Find where the given text appears and provide that cell's center as (X, Y) coordinate. 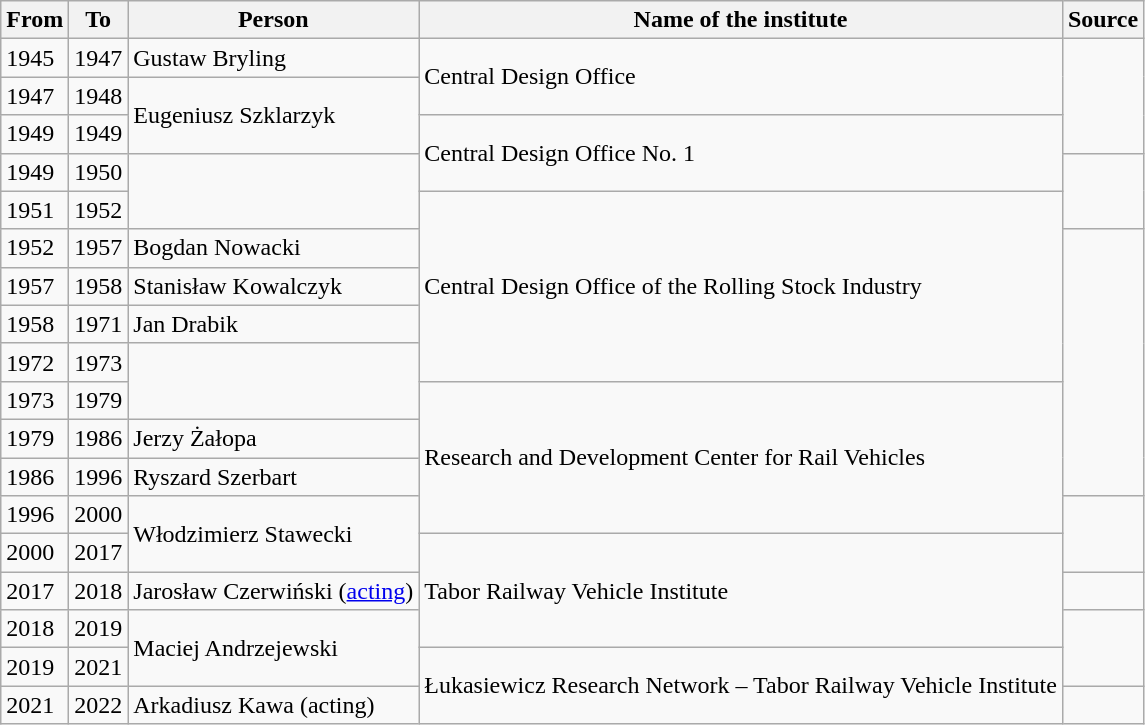
1951 (35, 210)
Jarosław Czerwiński (acting) (274, 591)
1948 (98, 96)
Maciej Andrzejewski (274, 648)
Person (274, 20)
1971 (98, 324)
Włodzimierz Stawecki (274, 534)
Eugeniusz Szklarzyk (274, 115)
Jerzy Żałopa (274, 438)
Central Design Office of the Rolling Stock Industry (741, 286)
Bogdan Nowacki (274, 248)
Jan Drabik (274, 324)
1945 (35, 58)
Central Design Office No. 1 (741, 153)
Tabor Railway Vehicle Institute (741, 591)
Research and Development Center for Rail Vehicles (741, 457)
Ryszard Szerbart (274, 477)
Source (1102, 20)
2022 (98, 705)
Name of the institute (741, 20)
Stanisław Kowalczyk (274, 286)
Central Design Office (741, 77)
1972 (35, 362)
Gustaw Bryling (274, 58)
From (35, 20)
1950 (98, 172)
Arkadiusz Kawa (acting) (274, 705)
To (98, 20)
Łukasiewicz Research Network – Tabor Railway Vehicle Institute (741, 686)
